Output the [X, Y] coordinate of the center of the cell containing the given text.  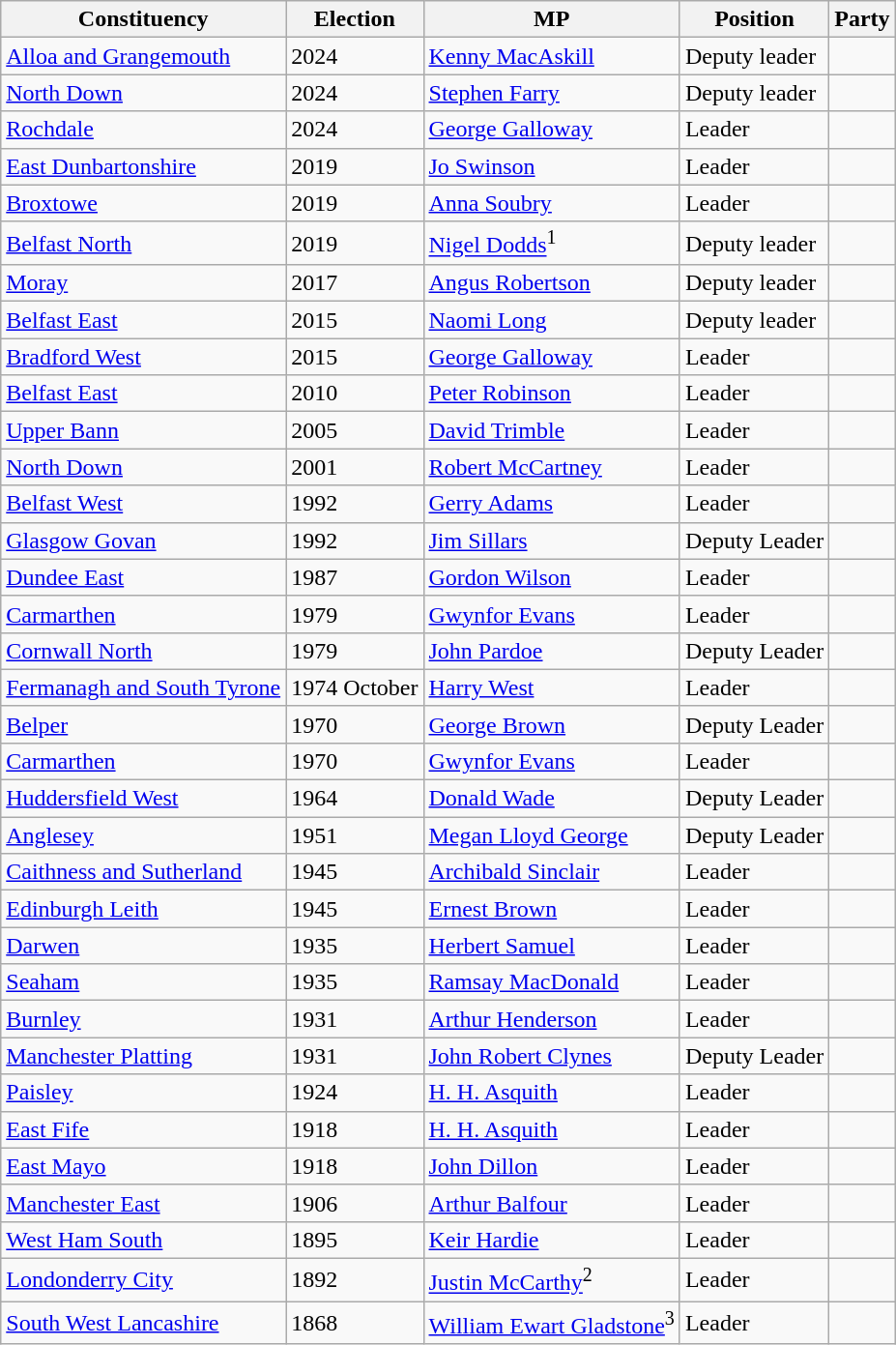
Huddersfield West [143, 799]
2005 [355, 430]
Rochdale [143, 130]
Alloa and Grangemouth [143, 56]
2001 [355, 467]
Fermanagh and South Tyrone [143, 687]
Election [355, 19]
David Trimble [551, 430]
Moray [143, 283]
Arthur Henderson [551, 1019]
Herbert Samuel [551, 946]
Manchester Platting [143, 1056]
2010 [355, 394]
Anglesey [143, 835]
Manchester East [143, 1203]
Constituency [143, 19]
Belfast North [143, 244]
West Ham South [143, 1240]
Nigel Dodds1 [551, 244]
Donald Wade [551, 799]
Gerry Adams [551, 504]
1924 [355, 1093]
1895 [355, 1240]
Caithness and Sutherland [143, 872]
Harry West [551, 687]
Cornwall North [143, 651]
Naomi Long [551, 320]
Upper Bann [143, 430]
Keir Hardie [551, 1240]
John Pardoe [551, 651]
Robert McCartney [551, 467]
Anna Soubry [551, 203]
Arthur Balfour [551, 1203]
Belfast West [143, 504]
East Dunbartonshire [143, 166]
2017 [355, 283]
Seaham [143, 982]
1987 [355, 577]
South West Lancashire [143, 1323]
Kenny MacAskill [551, 56]
Position [754, 19]
1964 [355, 799]
George Brown [551, 724]
Archibald Sinclair [551, 872]
Ernest Brown [551, 909]
Broxtowe [143, 203]
Bradford West [143, 357]
East Mayo [143, 1166]
1868 [355, 1323]
Jim Sillars [551, 541]
Stephen Farry [551, 93]
Edinburgh Leith [143, 909]
MP [551, 19]
Party [862, 19]
Megan Lloyd George [551, 835]
Darwen [143, 946]
1892 [355, 1280]
Gordon Wilson [551, 577]
Ramsay MacDonald [551, 982]
John Dillon [551, 1166]
William Ewart Gladstone3 [551, 1323]
Justin McCarthy2 [551, 1280]
Glasgow Govan [143, 541]
John Robert Clynes [551, 1056]
East Fife [143, 1129]
Burnley [143, 1019]
Paisley [143, 1093]
Londonderry City [143, 1280]
1974 October [355, 687]
1906 [355, 1203]
1951 [355, 835]
Dundee East [143, 577]
Peter Robinson [551, 394]
Belper [143, 724]
Jo Swinson [551, 166]
Angus Robertson [551, 283]
